Find where the given text appears and provide that cell's center as (x, y) coordinate. 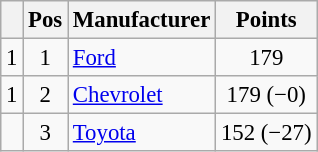
Chevrolet (142, 95)
152 (−27) (266, 133)
179 (266, 58)
Ford (142, 58)
179 (−0) (266, 95)
Pos (46, 20)
3 (46, 133)
Points (266, 20)
Manufacturer (142, 20)
2 (46, 95)
Toyota (142, 133)
